Locate the cell with the specified text and output its (x, y) center coordinate. 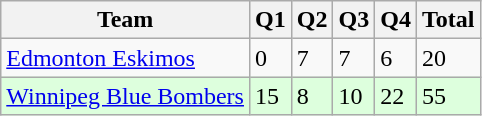
Q4 (396, 20)
0 (270, 58)
Q1 (270, 20)
15 (270, 96)
Edmonton Eskimos (126, 58)
22 (396, 96)
20 (448, 58)
10 (354, 96)
Q2 (312, 20)
Winnipeg Blue Bombers (126, 96)
6 (396, 58)
Team (126, 20)
Q3 (354, 20)
55 (448, 96)
Total (448, 20)
8 (312, 96)
